Return (X, Y) of the center of cell containing provided text 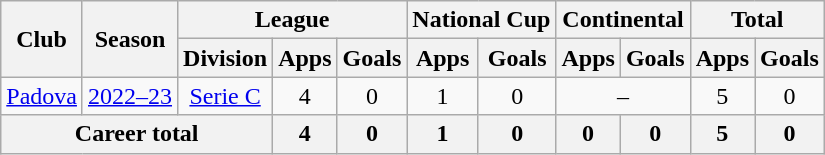
Serie C (226, 96)
– (623, 96)
Season (130, 39)
National Cup (482, 20)
Total (757, 20)
2022–23 (130, 96)
Division (226, 58)
Padova (42, 96)
League (292, 20)
Club (42, 39)
Continental (623, 20)
Career total (137, 134)
